For the text-containing cell, return its midpoint in (x, y) coordinate format. 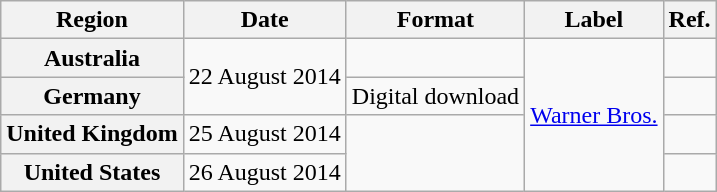
United States (92, 172)
Region (92, 20)
Ref. (690, 20)
Digital download (435, 96)
Germany (92, 96)
Date (264, 20)
26 August 2014 (264, 172)
22 August 2014 (264, 77)
Australia (92, 58)
25 August 2014 (264, 134)
Format (435, 20)
Label (594, 20)
United Kingdom (92, 134)
Warner Bros. (594, 115)
